Find where the given text appears and provide that cell's center as [x, y] coordinate. 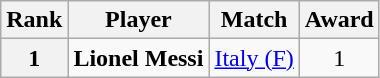
Match [254, 20]
Lionel Messi [138, 58]
Rank [34, 20]
Player [138, 20]
Award [339, 20]
Italy (F) [254, 58]
